Pinpoint the cell where the given text exists, returning its (X, Y) midpoint coordinate. 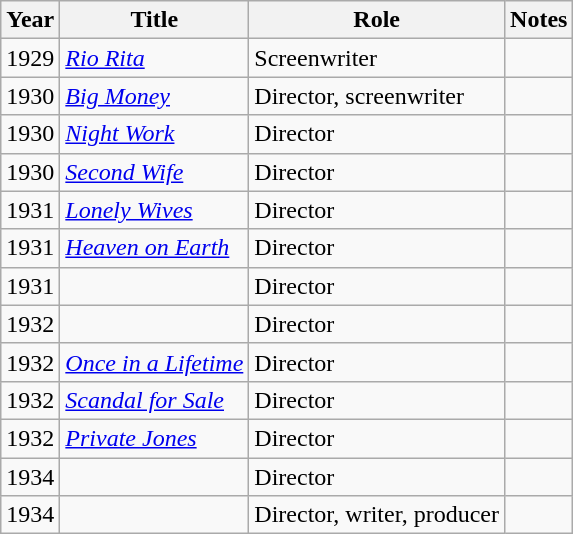
Screenwriter (377, 58)
Director, screenwriter (377, 96)
Rio Rita (154, 58)
Big Money (154, 96)
Title (154, 20)
Second Wife (154, 172)
Night Work (154, 134)
Heaven on Earth (154, 248)
Director, writer, producer (377, 515)
Lonely Wives (154, 210)
Once in a Lifetime (154, 362)
Scandal for Sale (154, 400)
Role (377, 20)
1929 (30, 58)
Year (30, 20)
Private Jones (154, 438)
Notes (539, 20)
